Search for the cell housing the specified text and yield its (x, y) center coordinate. 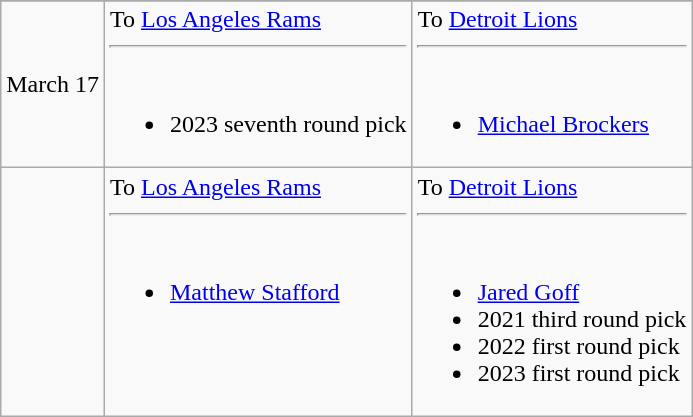
To Los Angeles Rams2023 seventh round pick (258, 84)
To Detroit LionsJared Goff2021 third round pick2022 first round pick2023 first round pick (552, 292)
To Detroit LionsMichael Brockers (552, 84)
March 17 (53, 84)
To Los Angeles RamsMatthew Stafford (258, 292)
